Identify which cell holds the provided text, then report its [X, Y] central coordinate. 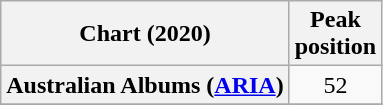
Australian Albums (ARIA) [145, 85]
Peakposition [335, 34]
Chart (2020) [145, 34]
52 [335, 85]
